Extract the [x, y] coordinate from the center of the cell holding the provided text.  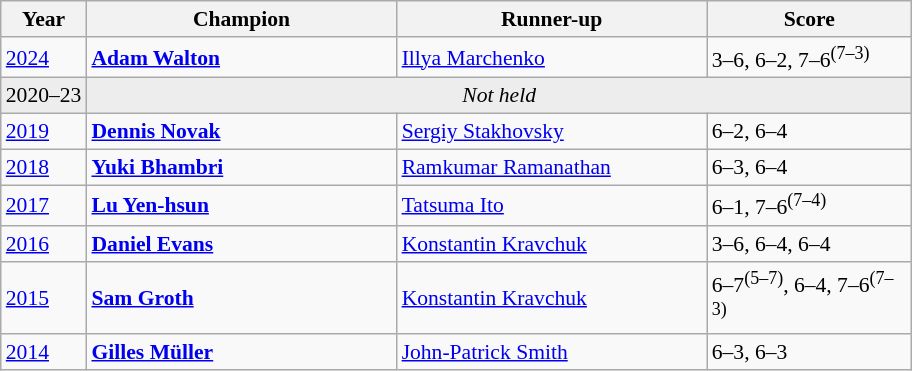
Runner-up [552, 19]
Adam Walton [241, 58]
2014 [44, 352]
2017 [44, 206]
6–1, 7–6(7–4) [810, 206]
2018 [44, 167]
Tatsuma Ito [552, 206]
2024 [44, 58]
2016 [44, 244]
Not held [498, 96]
Score [810, 19]
Champion [241, 19]
Illya Marchenko [552, 58]
Lu Yen-hsun [241, 206]
2015 [44, 298]
3–6, 6–2, 7–6(7–3) [810, 58]
Sam Groth [241, 298]
Yuki Bhambri [241, 167]
6–2, 6–4 [810, 132]
6–7(5–7), 6–4, 7–6(7–3) [810, 298]
6–3, 6–3 [810, 352]
6–3, 6–4 [810, 167]
John-Patrick Smith [552, 352]
2019 [44, 132]
3–6, 6–4, 6–4 [810, 244]
Gilles Müller [241, 352]
Dennis Novak [241, 132]
Sergiy Stakhovsky [552, 132]
2020–23 [44, 96]
Daniel Evans [241, 244]
Ramkumar Ramanathan [552, 167]
Year [44, 19]
